For the text-containing cell, return its midpoint in (x, y) coordinate format. 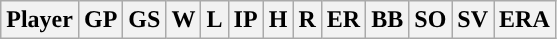
SO (430, 20)
W (184, 20)
H (278, 20)
Player (40, 20)
GP (100, 20)
BB (388, 20)
L (214, 20)
R (307, 20)
ER (343, 20)
ERA (525, 20)
SV (473, 20)
IP (246, 20)
GS (144, 20)
